Output the (x, y) coordinate of the center of the cell containing the given text.  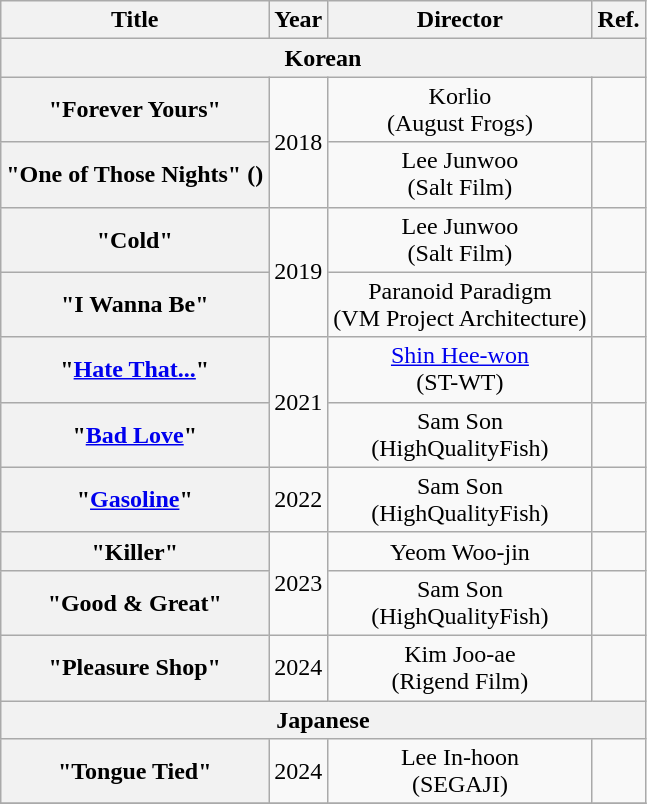
Title (135, 20)
Yeom Woo-jin (460, 551)
"One of Those Nights" () (135, 174)
"Pleasure Shop" (135, 668)
2023 (298, 584)
"Cold" (135, 240)
"Forever Yours" (135, 110)
Ref. (618, 20)
Japanese (323, 719)
Korean (323, 58)
"Killer" (135, 551)
"Gasoline" (135, 500)
"Tongue Tied" (135, 772)
2019 (298, 272)
Korlio (August Frogs) (460, 110)
Director (460, 20)
2021 (298, 402)
"Bad Love" (135, 434)
"Good & Great" (135, 602)
Kim Joo-ae(Rigend Film) (460, 668)
2022 (298, 500)
Lee In-hoon(SEGAJI) (460, 772)
Year (298, 20)
2018 (298, 142)
"Hate That..." (135, 370)
Paranoid Paradigm (VM Project Architecture) (460, 304)
Shin Hee-won(ST-WT) (460, 370)
"I Wanna Be" (135, 304)
